From the cell containing the given text, extract its center point as (X, Y) coordinate. 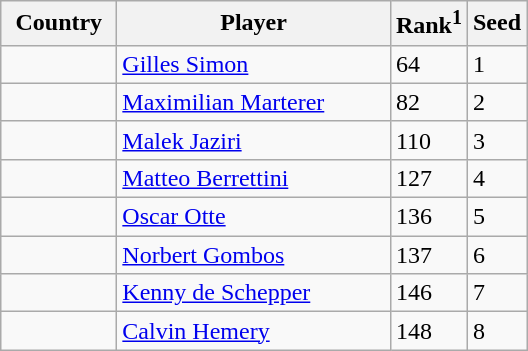
6 (496, 255)
8 (496, 331)
64 (428, 64)
127 (428, 178)
Country (59, 24)
Kenny de Schepper (254, 293)
Norbert Gombos (254, 255)
Rank1 (428, 24)
146 (428, 293)
148 (428, 331)
Seed (496, 24)
110 (428, 140)
4 (496, 178)
Matteo Berrettini (254, 178)
Calvin Hemery (254, 331)
Oscar Otte (254, 217)
136 (428, 217)
137 (428, 255)
3 (496, 140)
7 (496, 293)
Gilles Simon (254, 64)
5 (496, 217)
2 (496, 102)
Player (254, 24)
Malek Jaziri (254, 140)
1 (496, 64)
Maximilian Marterer (254, 102)
82 (428, 102)
